Return (x, y) of the center of cell containing provided text 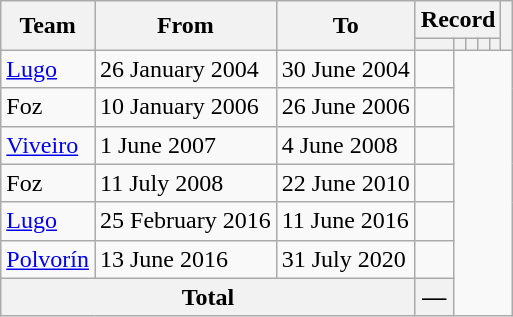
31 July 2020 (346, 259)
11 June 2016 (346, 221)
Record (458, 20)
13 June 2016 (185, 259)
Total (208, 297)
22 June 2010 (346, 183)
Viveiro (48, 145)
Team (48, 26)
26 January 2004 (185, 69)
25 February 2016 (185, 221)
4 June 2008 (346, 145)
— (434, 297)
26 June 2006 (346, 107)
To (346, 26)
11 July 2008 (185, 183)
30 June 2004 (346, 69)
1 June 2007 (185, 145)
Polvorín (48, 259)
10 January 2006 (185, 107)
From (185, 26)
